Scan for the cell matching the given text and deliver its (X, Y) coordinate at center. 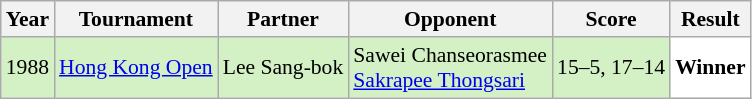
Lee Sang-bok (284, 68)
1988 (28, 68)
Tournament (136, 19)
Hong Kong Open (136, 68)
15–5, 17–14 (611, 68)
Partner (284, 19)
Year (28, 19)
Result (710, 19)
Opponent (450, 19)
Score (611, 19)
Winner (710, 68)
Sawei Chanseorasmee Sakrapee Thongsari (450, 68)
